Search for the cell housing the specified text and yield its (X, Y) center coordinate. 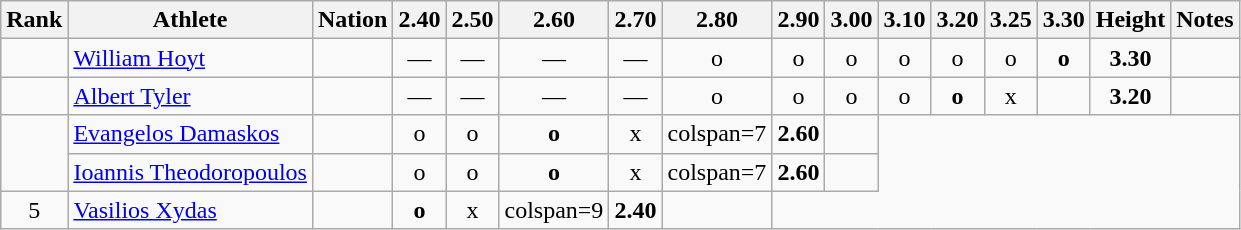
colspan=9 (554, 210)
Athlete (190, 20)
2.80 (717, 20)
Rank (34, 20)
Albert Tyler (190, 96)
William Hoyt (190, 58)
3.25 (1010, 20)
Evangelos Damaskos (190, 134)
3.10 (904, 20)
Vasilios Xydas (190, 210)
Notes (1205, 20)
Ioannis Theodoropoulos (190, 172)
2.70 (636, 20)
2.90 (798, 20)
Nation (352, 20)
3.00 (852, 20)
5 (34, 210)
2.50 (472, 20)
Height (1130, 20)
